Locate the cell with the specified text and output its [x, y] center coordinate. 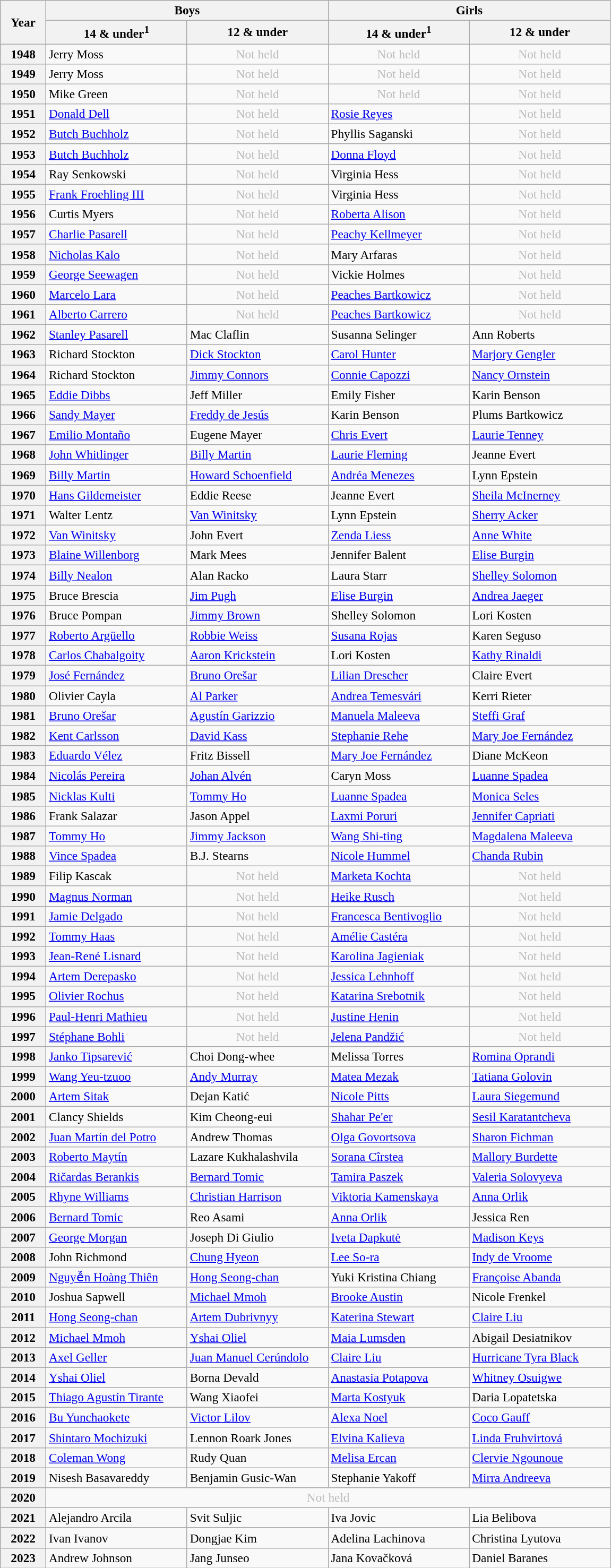
Katarina Srebotnik [399, 996]
Chanda Rubin [540, 856]
1996 [23, 1016]
1952 [23, 134]
John Whitlinger [117, 455]
Phyllis Saganski [399, 134]
2006 [23, 1217]
Boys [187, 10]
Jessica Ren [540, 1217]
Victor Lilov [257, 1417]
Nicole Hummel [399, 856]
2014 [23, 1377]
Year [23, 22]
2003 [23, 1157]
2004 [23, 1177]
Christian Harrison [257, 1197]
Ann Roberts [540, 334]
Sherry Acker [540, 515]
1969 [23, 475]
2009 [23, 1277]
Maia Lumsden [399, 1337]
Diane McKeon [540, 755]
1990 [23, 896]
Abigail Desiatnikov [540, 1337]
Jimmy Connors [257, 375]
Nisesh Basavareddy [117, 1478]
1963 [23, 355]
2002 [23, 1136]
2018 [23, 1458]
1998 [23, 1056]
1955 [23, 194]
Ivan Ivanov [117, 1538]
Hurricane Tyra Black [540, 1357]
1974 [23, 575]
Amélie Castéra [399, 936]
Mirra Andreeva [540, 1478]
1977 [23, 635]
1948 [23, 54]
Anastasia Potapova [399, 1377]
Marcelo Lara [117, 294]
1959 [23, 274]
Indy de Vroome [540, 1257]
Iveta Dapkutė [399, 1237]
Tamira Paszek [399, 1177]
1989 [23, 876]
Melissa Torres [399, 1056]
Carol Hunter [399, 355]
Kerri Rieter [540, 695]
Eduardo Vélez [117, 755]
Sharon Fichman [540, 1136]
Anne White [540, 535]
Lennon Roark Jones [257, 1437]
George Morgan [117, 1237]
2021 [23, 1518]
1982 [23, 736]
Mac Claflin [257, 334]
Johan Alvén [257, 776]
Alexa Noel [399, 1417]
2000 [23, 1097]
Bruce Pompan [117, 615]
Daniel Baranes [540, 1558]
Juan Martín del Potro [117, 1136]
Reo Asami [257, 1217]
Magnus Norman [117, 896]
2012 [23, 1337]
Magdalena Maleeva [540, 836]
1951 [23, 114]
1970 [23, 495]
Nicole Pitts [399, 1097]
Frank Salazar [117, 816]
Nicklas Kulti [117, 796]
2001 [23, 1116]
Manuela Maleeva [399, 716]
1950 [23, 94]
1960 [23, 294]
Christina Lyutova [540, 1538]
Andrea Jaeger [540, 595]
Susana Rojas [399, 635]
Choi Dong-whee [257, 1056]
Madison Keys [540, 1237]
Lilian Drescher [399, 675]
Linda Fruhvirtová [540, 1437]
Karen Seguso [540, 635]
1981 [23, 716]
Kent Carlsson [117, 736]
Filip Kascak [117, 876]
Coleman Wong [117, 1458]
Laxmi Poruri [399, 816]
Billy Nealon [117, 575]
Roberto Maytín [117, 1157]
1958 [23, 254]
John Evert [257, 535]
Charlie Pasarell [117, 234]
Nicholas Kalo [117, 254]
Jang Junseo [257, 1558]
Ričardas Berankis [117, 1177]
Axel Geller [117, 1357]
Fritz Bissell [257, 755]
1978 [23, 656]
Yuki Kristina Chiang [399, 1277]
Andréa Menezes [399, 475]
Girls [469, 10]
Dejan Katić [257, 1097]
Brooke Austin [399, 1297]
Jelena Pandžić [399, 1036]
Emily Fisher [399, 394]
1997 [23, 1036]
Marta Kostyuk [399, 1397]
1949 [23, 74]
Ray Senkowski [117, 174]
1986 [23, 816]
Andy Murray [257, 1076]
Andrea Temesvári [399, 695]
Paul-Henri Mathieu [117, 1016]
Stanley Pasarell [117, 334]
Laurie Tenney [540, 435]
Joshua Sapwell [117, 1297]
Eugene Mayer [257, 435]
Steffi Graf [540, 716]
Frank Froehling III [117, 194]
Justine Henin [399, 1016]
Mike Green [117, 94]
Chung Hyeon [257, 1257]
Nancy Ornstein [540, 375]
1968 [23, 455]
B.J. Stearns [257, 856]
1966 [23, 415]
Zenda Liess [399, 535]
Curtis Myers [117, 214]
Adelina Lachinova [399, 1538]
Bruce Brescia [117, 595]
Borna Devald [257, 1377]
2016 [23, 1417]
Whitney Osuigwe [540, 1377]
Plums Bartkowicz [540, 415]
2007 [23, 1237]
Connie Capozzi [399, 375]
Jamie Delgado [117, 916]
Jimmy Brown [257, 615]
Alberto Carrero [117, 314]
Jana Kovačková [399, 1558]
1975 [23, 595]
2020 [23, 1497]
Jeff Miller [257, 394]
Artem Derepasko [117, 976]
1957 [23, 234]
Sesil Karatantcheva [540, 1116]
2015 [23, 1397]
Kathy Rinaldi [540, 656]
1964 [23, 375]
Sorana Cîrstea [399, 1157]
Rudy Quan [257, 1458]
Jennifer Balent [399, 555]
2011 [23, 1317]
1973 [23, 555]
Freddy de Jesús [257, 415]
1954 [23, 174]
Janko Tipsarević [117, 1056]
Jennifer Capriati [540, 816]
Svit Suljic [257, 1518]
Daria Lopatetska [540, 1397]
Shahar Pe'er [399, 1116]
Lazare Kukhalashvila [257, 1157]
Carlos Chabalgoity [117, 656]
Joseph Di Giulio [257, 1237]
Tommy Haas [117, 936]
Olga Govortsova [399, 1136]
Shintaro Mochizuki [117, 1437]
Vickie Holmes [399, 274]
1961 [23, 314]
Juan Manuel Cerúndolo [257, 1357]
1994 [23, 976]
Alan Racko [257, 575]
1962 [23, 334]
1979 [23, 675]
Laura Siegemund [540, 1097]
2023 [23, 1558]
Artem Sitak [117, 1097]
1985 [23, 796]
Howard Schoenfield [257, 475]
Mark Mees [257, 555]
1993 [23, 956]
Agustín Garizzio [257, 716]
1984 [23, 776]
Peachy Kellmeyer [399, 234]
Sandy Mayer [117, 415]
Stéphane Bohli [117, 1036]
Iva Jovic [399, 1518]
Dick Stockton [257, 355]
Rosie Reyes [399, 114]
Nicole Frenkel [540, 1297]
Olivier Rochus [117, 996]
Vince Spadea [117, 856]
1999 [23, 1076]
Nicolás Pereira [117, 776]
1953 [23, 154]
José Fernández [117, 675]
Roberto Argüello [117, 635]
Rhyne Williams [117, 1197]
Matea Mezak [399, 1076]
Viktoria Kamenskaya [399, 1197]
1992 [23, 936]
Wang Xiaofei [257, 1397]
Jessica Lehnhoff [399, 976]
1976 [23, 615]
Coco Gauff [540, 1417]
Jason Appel [257, 816]
Laurie Fleming [399, 455]
Katerina Stewart [399, 1317]
Karolina Jagieniak [399, 956]
Nguyễn Hoàng Thiên [117, 1277]
1972 [23, 535]
1988 [23, 856]
Dongjae Kim [257, 1538]
1965 [23, 394]
Clervie Ngounoue [540, 1458]
Mary Arfaras [399, 254]
1956 [23, 214]
1980 [23, 695]
2022 [23, 1538]
2017 [23, 1437]
Olivier Cayla [117, 695]
2010 [23, 1297]
Françoise Abanda [540, 1277]
Alejandro Arcila [117, 1518]
Mallory Burdette [540, 1157]
Romina Oprandi [540, 1056]
George Seewagen [117, 274]
Emilio Montaño [117, 435]
2013 [23, 1357]
Robbie Weiss [257, 635]
Jim Pugh [257, 595]
John Richmond [117, 1257]
Wang Yeu-tzuoo [117, 1076]
Clancy Shields [117, 1116]
Aaron Krickstein [257, 656]
Claire Evert [540, 675]
Bu Yunchaokete [117, 1417]
Heike Rusch [399, 896]
Lia Belibova [540, 1518]
Thiago Agustín Tirante [117, 1397]
Valeria Solovyeva [540, 1177]
Andrew Johnson [117, 1558]
Wang Shi-ting [399, 836]
Jean-René Lisnard [117, 956]
Roberta Alison [399, 214]
Eddie Reese [257, 495]
Kim Cheong-eui [257, 1116]
1983 [23, 755]
2005 [23, 1197]
Monica Seles [540, 796]
2019 [23, 1478]
Francesca Bentivoglio [399, 916]
Eddie Dibbs [117, 394]
Artem Dubrivnyy [257, 1317]
Susanna Selinger [399, 334]
Donald Dell [117, 114]
Benjamin Gusic-Wan [257, 1478]
Tatiana Golovin [540, 1076]
Elvina Kalieva [399, 1437]
Sheila McInerney [540, 495]
David Kass [257, 736]
Blaine Willenborg [117, 555]
Stephanie Rehe [399, 736]
Donna Floyd [399, 154]
Lee So-ra [399, 1257]
Jimmy Jackson [257, 836]
Walter Lentz [117, 515]
2008 [23, 1257]
Stephanie Yakoff [399, 1478]
1991 [23, 916]
Marketa Kochta [399, 876]
Andrew Thomas [257, 1136]
1987 [23, 836]
Melisa Ercan [399, 1458]
Laura Starr [399, 575]
Caryn Moss [399, 776]
Hans Gildemeister [117, 495]
Marjory Gengler [540, 355]
Al Parker [257, 695]
1995 [23, 996]
1971 [23, 515]
Chris Evert [399, 435]
1967 [23, 435]
